Determine the (X, Y) coordinate at the center of the cell enclosing the given text.  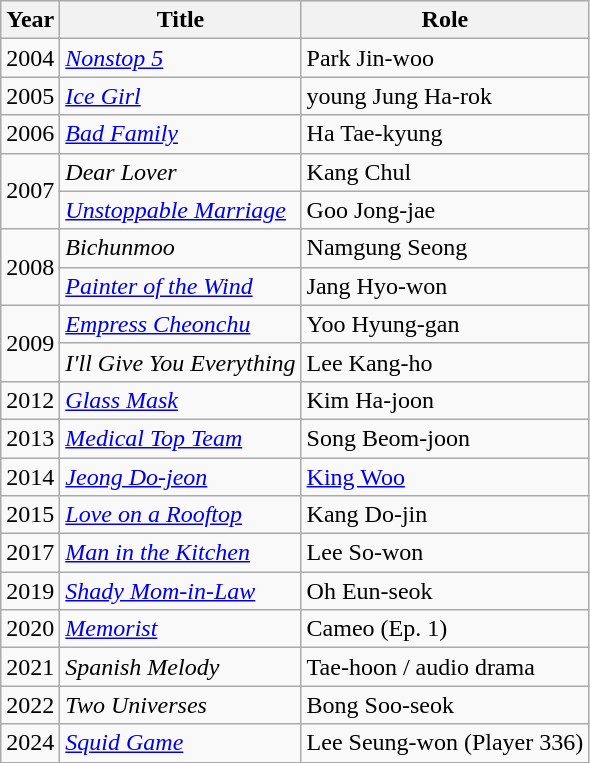
Painter of the Wind (180, 286)
Lee Seung-won (Player 336) (445, 743)
Bichunmoo (180, 248)
2004 (30, 58)
2009 (30, 343)
Unstoppable Marriage (180, 210)
2019 (30, 591)
2020 (30, 629)
Bong Soo-seok (445, 705)
Tae-hoon / audio drama (445, 667)
Goo Jong-jae (445, 210)
Park Jin-woo (445, 58)
Bad Family (180, 134)
Ice Girl (180, 96)
Title (180, 20)
2022 (30, 705)
Dear Lover (180, 172)
Empress Cheonchu (180, 324)
2015 (30, 515)
Namgung Seong (445, 248)
Lee Kang-ho (445, 362)
Love on a Rooftop (180, 515)
2024 (30, 743)
Lee So-won (445, 553)
2021 (30, 667)
Spanish Melody (180, 667)
Squid Game (180, 743)
Man in the Kitchen (180, 553)
Medical Top Team (180, 438)
King Woo (445, 477)
Nonstop 5 (180, 58)
2014 (30, 477)
Yoo Hyung-gan (445, 324)
Kim Ha-joon (445, 400)
Jang Hyo-won (445, 286)
young Jung Ha-rok (445, 96)
Kang Chul (445, 172)
Ha Tae-kyung (445, 134)
2017 (30, 553)
Jeong Do-jeon (180, 477)
Oh Eun-seok (445, 591)
Cameo (Ep. 1) (445, 629)
Year (30, 20)
Kang Do-jin (445, 515)
2008 (30, 267)
Role (445, 20)
Glass Mask (180, 400)
Two Universes (180, 705)
Memorist (180, 629)
I'll Give You Everything (180, 362)
2013 (30, 438)
2006 (30, 134)
2012 (30, 400)
2007 (30, 191)
Song Beom-joon (445, 438)
2005 (30, 96)
Shady Mom-in-Law (180, 591)
